Find where the given text appears and provide that cell's center as [x, y] coordinate. 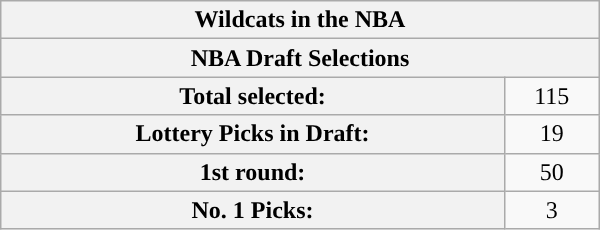
115 [552, 96]
No. 1 Picks: [253, 210]
NBA Draft Selections [300, 58]
1st round: [253, 172]
19 [552, 134]
50 [552, 172]
Wildcats in the NBA [300, 20]
Total selected: [253, 96]
3 [552, 210]
Lottery Picks in Draft: [253, 134]
